Locate the cell with the specified text and output its [x, y] center coordinate. 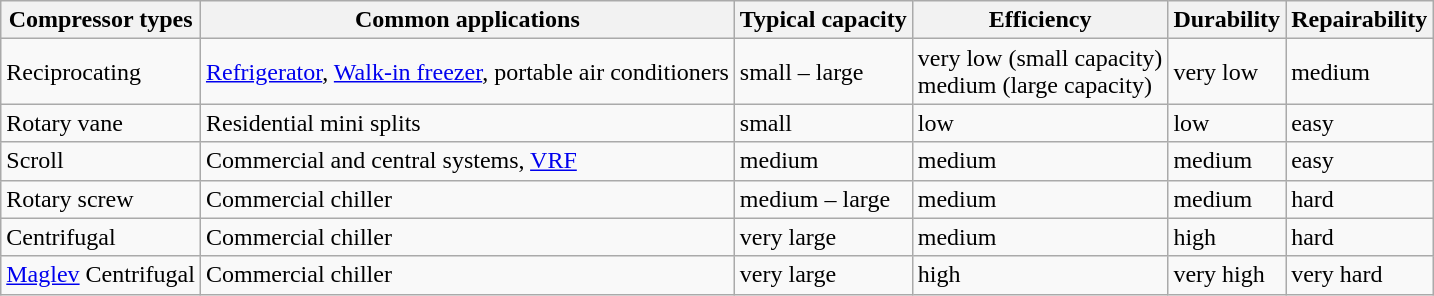
small – large [823, 72]
small [823, 123]
Efficiency [1040, 20]
Maglev Centrifugal [101, 275]
medium – large [823, 199]
Reciprocating [101, 72]
Scroll [101, 161]
Durability [1227, 20]
Centrifugal [101, 237]
Compressor types [101, 20]
Residential mini splits [467, 123]
very low [1227, 72]
Typical capacity [823, 20]
Rotary vane [101, 123]
Common applications [467, 20]
very low (small capacity)medium (large capacity) [1040, 72]
Rotary screw [101, 199]
Refrigerator, Walk-in freezer, portable air conditioners [467, 72]
very high [1227, 275]
very hard [1360, 275]
Commercial and central systems, VRF [467, 161]
Repairability [1360, 20]
